Pinpoint the cell where the given text exists, returning its [X, Y] midpoint coordinate. 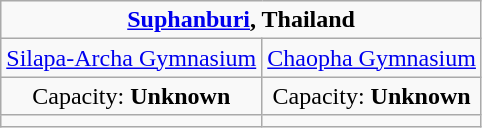
Silapa-Archa Gymnasium [132, 58]
Suphanburi, Thailand [242, 20]
Chaopha Gymnasium [372, 58]
